Detect which cell encompasses the target text, then output its (X, Y) center coordinate. 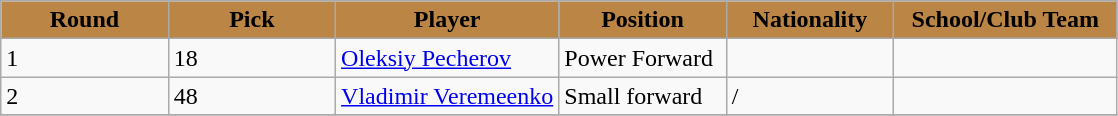
Oleksiy Pecherov (448, 58)
48 (252, 96)
Position (642, 20)
2 (84, 96)
Vladimir Veremeenko (448, 96)
Player (448, 20)
Nationality (810, 20)
Round (84, 20)
Power Forward (642, 58)
18 (252, 58)
1 (84, 58)
Small forward (642, 96)
Pick (252, 20)
School/Club Team (1006, 20)
/ (810, 96)
